Capture the cell that displays the provided text and extract its (x, y) central coordinate. 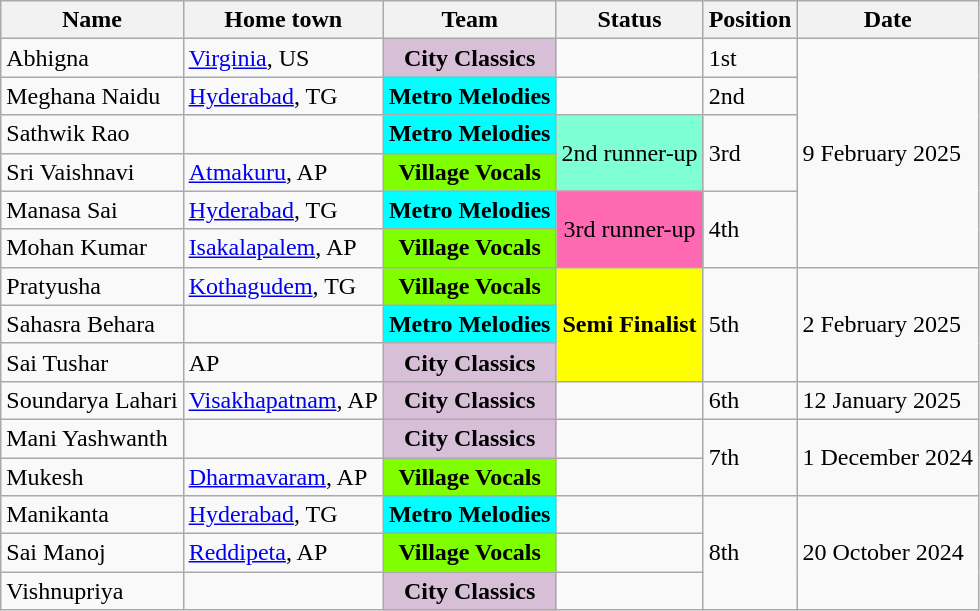
Manasa Sai (92, 210)
Reddipeta, AP (283, 553)
2nd (750, 96)
Sai Tushar (92, 362)
Visakhapatnam, AP (283, 400)
7th (750, 457)
Semi Finalist (630, 324)
Date (888, 20)
Atmakuru, AP (283, 172)
Manikanta (92, 515)
Soundarya Lahari (92, 400)
AP (283, 362)
3rd (750, 153)
Sahasra Behara (92, 324)
Virginia, US (283, 58)
3rd runner-up (630, 229)
Pratyusha (92, 286)
12 January 2025 (888, 400)
Sai Manoj (92, 553)
Mani Yashwanth (92, 438)
Abhigna (92, 58)
1st (750, 58)
Status (630, 20)
2 February 2025 (888, 324)
Dharmavaram, AP (283, 477)
Team (470, 20)
Meghana Naidu (92, 96)
Isakalapalem, AP (283, 248)
Vishnupriya (92, 591)
2nd runner-up (630, 153)
5th (750, 324)
Sri Vaishnavi (92, 172)
Home town (283, 20)
9 February 2025 (888, 153)
8th (750, 553)
6th (750, 400)
Name (92, 20)
Mohan Kumar (92, 248)
20 October 2024 (888, 553)
Position (750, 20)
4th (750, 229)
Mukesh (92, 477)
Kothagudem, TG (283, 286)
1 December 2024 (888, 457)
Sathwik Rao (92, 134)
